Capture the cell that displays the provided text and extract its [x, y] central coordinate. 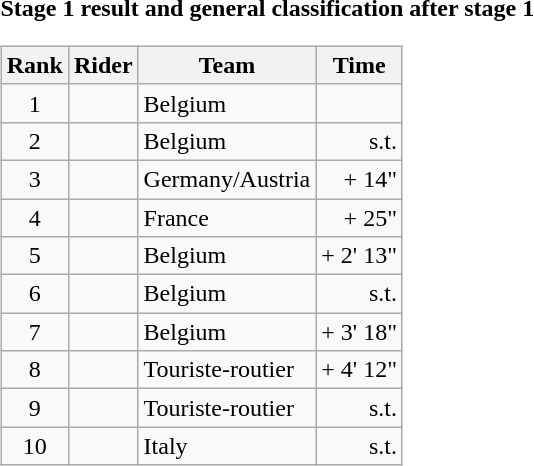
+ 3' 18" [360, 332]
Rider [103, 65]
4 [34, 217]
5 [34, 256]
France [227, 217]
Italy [227, 446]
9 [34, 408]
Rank [34, 65]
10 [34, 446]
+ 4' 12" [360, 370]
3 [34, 179]
6 [34, 294]
+ 25" [360, 217]
+ 14" [360, 179]
1 [34, 103]
+ 2' 13" [360, 256]
Germany/Austria [227, 179]
Time [360, 65]
8 [34, 370]
Team [227, 65]
2 [34, 141]
7 [34, 332]
